Identify which cell holds the provided text, then report its [x, y] central coordinate. 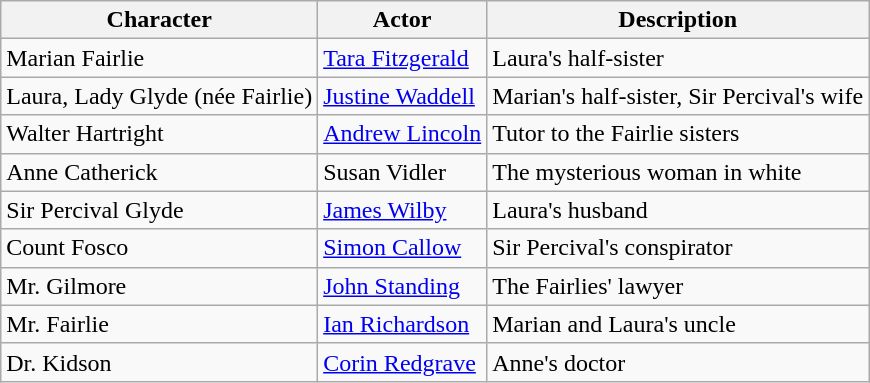
Anne Catherick [160, 172]
Character [160, 20]
Marian Fairlie [160, 58]
Simon Callow [402, 248]
Mr. Fairlie [160, 324]
Sir Percival's conspirator [678, 248]
Tutor to the Fairlie sisters [678, 134]
Marian and Laura's uncle [678, 324]
The Fairlies' lawyer [678, 286]
Tara Fitzgerald [402, 58]
Description [678, 20]
The mysterious woman in white [678, 172]
Laura's husband [678, 210]
Anne's doctor [678, 362]
James Wilby [402, 210]
Sir Percival Glyde [160, 210]
Count Fosco [160, 248]
Corin Redgrave [402, 362]
Mr. Gilmore [160, 286]
Laura, Lady Glyde (née Fairlie) [160, 96]
Actor [402, 20]
Marian's half-sister, Sir Percival's wife [678, 96]
Dr. Kidson [160, 362]
Susan Vidler [402, 172]
Justine Waddell [402, 96]
John Standing [402, 286]
Laura's half-sister [678, 58]
Ian Richardson [402, 324]
Walter Hartright [160, 134]
Andrew Lincoln [402, 134]
